Provide the (X, Y) coordinate of the cell's center where the given text is located.  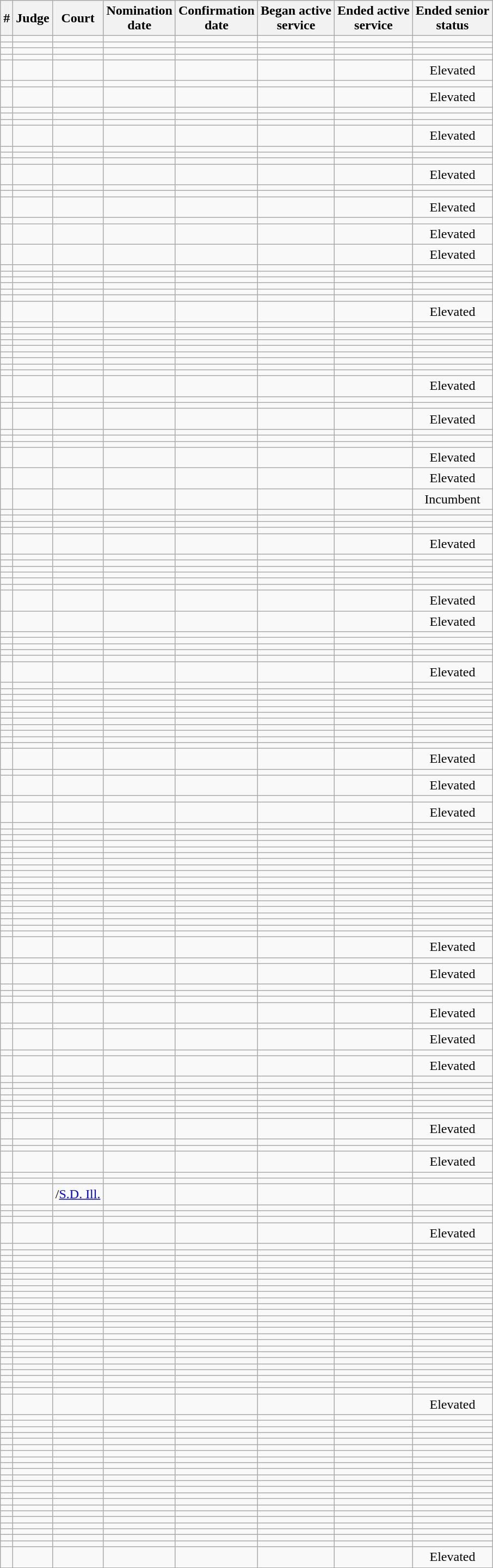
Ended activeservice (374, 18)
Nominationdate (139, 18)
/S.D. Ill. (78, 1194)
Began activeservice (296, 18)
Court (78, 18)
Ended seniorstatus (452, 18)
Judge (33, 18)
Incumbent (452, 499)
# (7, 18)
Confirmationdate (217, 18)
